Pinpoint the cell where the given text exists, returning its (x, y) midpoint coordinate. 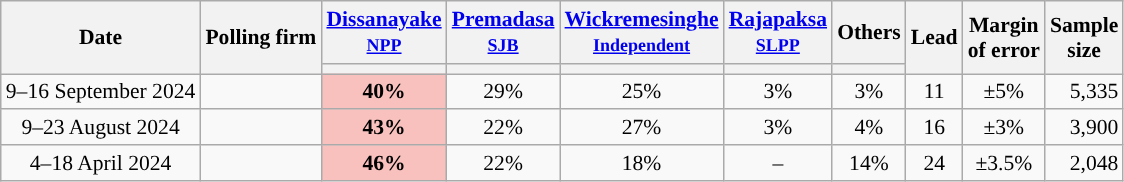
±5% (1004, 92)
25% (642, 92)
29% (504, 92)
Lead (934, 38)
18% (642, 163)
2,048 (1084, 163)
4–18 April 2024 (101, 163)
Marginof error (1004, 38)
±3% (1004, 128)
27% (642, 128)
PremadasaSJB (504, 32)
16 (934, 128)
3,900 (1084, 128)
4% (869, 128)
40% (384, 92)
Date (101, 38)
Others (869, 32)
±3.5% (1004, 163)
RajapaksaSLPP (778, 32)
46% (384, 163)
43% (384, 128)
WickremesingheIndependent (642, 32)
5,335 (1084, 92)
9–16 September 2024 (101, 92)
Polling firm (260, 38)
14% (869, 163)
9–23 August 2024 (101, 128)
24 (934, 163)
11 (934, 92)
Samplesize (1084, 38)
– (778, 163)
DissanayakeNPP (384, 32)
